Identify which cell holds the provided text, then report its (x, y) central coordinate. 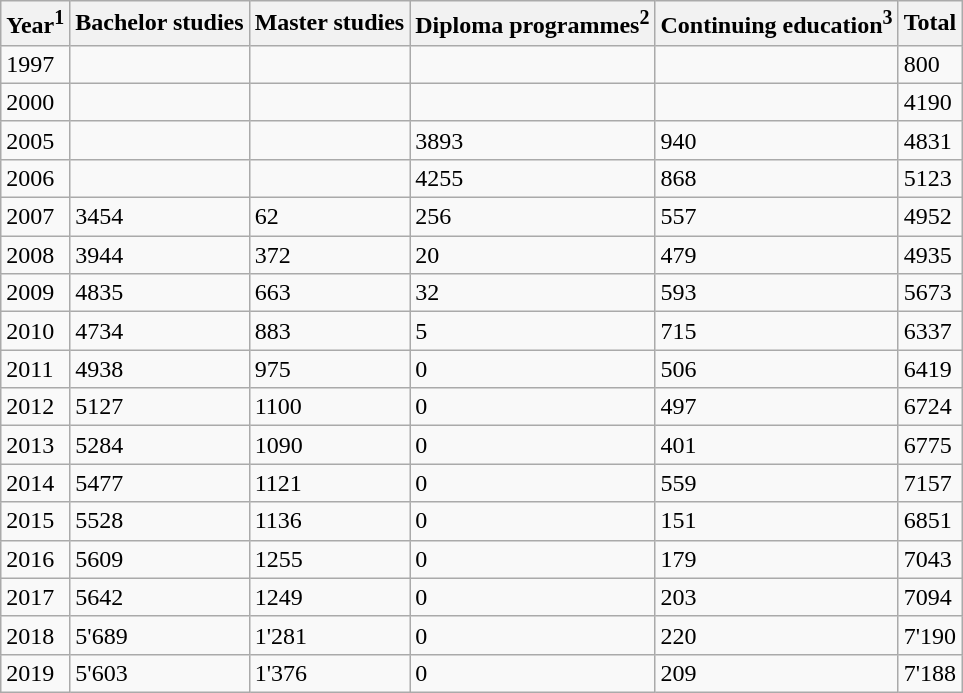
2013 (36, 445)
2011 (36, 369)
5642 (160, 597)
557 (776, 217)
5127 (160, 407)
4938 (160, 369)
883 (330, 331)
1136 (330, 521)
800 (930, 64)
7094 (930, 597)
2006 (36, 178)
2000 (36, 102)
220 (776, 635)
401 (776, 445)
5 (532, 331)
203 (776, 597)
6775 (930, 445)
5'603 (160, 673)
2019 (36, 673)
4190 (930, 102)
5284 (160, 445)
4952 (930, 217)
6419 (930, 369)
663 (330, 293)
2012 (36, 407)
2015 (36, 521)
868 (776, 178)
6851 (930, 521)
7'190 (930, 635)
2016 (36, 559)
6337 (930, 331)
1997 (36, 64)
5609 (160, 559)
Master studies (330, 24)
209 (776, 673)
975 (330, 369)
179 (776, 559)
2009 (36, 293)
3893 (532, 140)
479 (776, 255)
256 (532, 217)
3454 (160, 217)
Bachelor studies (160, 24)
62 (330, 217)
2017 (36, 597)
Diploma programmes2 (532, 24)
940 (776, 140)
4255 (532, 178)
2014 (36, 483)
1090 (330, 445)
20 (532, 255)
Continuing education3 (776, 24)
6724 (930, 407)
2005 (36, 140)
Year1 (36, 24)
4734 (160, 331)
7157 (930, 483)
1'281 (330, 635)
593 (776, 293)
715 (776, 331)
1255 (330, 559)
372 (330, 255)
4831 (930, 140)
7'188 (930, 673)
7043 (930, 559)
1249 (330, 597)
3944 (160, 255)
2008 (36, 255)
5673 (930, 293)
4835 (160, 293)
5528 (160, 521)
5123 (930, 178)
1100 (330, 407)
559 (776, 483)
151 (776, 521)
506 (776, 369)
Total (930, 24)
2018 (36, 635)
5'689 (160, 635)
4935 (930, 255)
2007 (36, 217)
1'376 (330, 673)
1121 (330, 483)
5477 (160, 483)
32 (532, 293)
497 (776, 407)
2010 (36, 331)
